Extract the [X, Y] coordinate from the center of the cell holding the provided text.  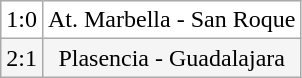
Plasencia - Guadalajara [171, 58]
At. Marbella - San Roque [171, 20]
1:0 [22, 20]
2:1 [22, 58]
